Extract the [x, y] coordinate from the center of the cell holding the provided text.  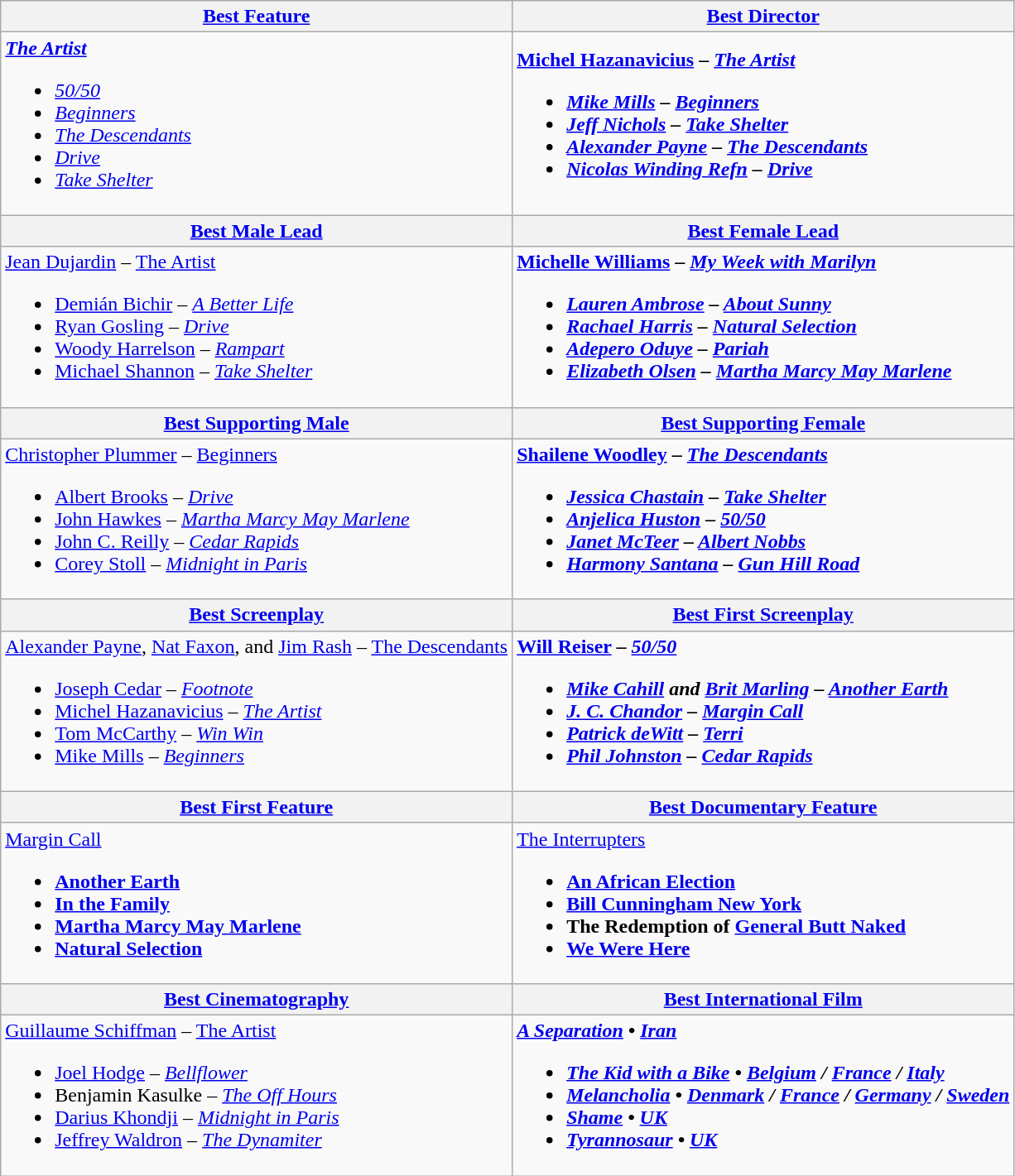
Best First Feature [257, 807]
The InterruptersAn African ElectionBill Cunningham New YorkThe Redemption of General Butt NakedWe Were Here [763, 903]
Michel Hazanavicius – The ArtistMike Mills – BeginnersJeff Nichols – Take ShelterAlexander Payne – The DescendantsNicolas Winding Refn – Drive [763, 124]
Best International Film [763, 999]
Best Supporting Female [763, 423]
Best First Screenplay [763, 615]
Jean Dujardin – The ArtistDemián Bichir – A Better LifeRyan Gosling – DriveWoody Harrelson – RampartMichael Shannon – Take Shelter [257, 327]
Best Screenplay [257, 615]
The Artist50/50BeginnersThe DescendantsDriveTake Shelter [257, 124]
Best Cinematography [257, 999]
Best Supporting Male [257, 423]
A Separation • IranThe Kid with a Bike • Belgium / France / ItalyMelancholia • Denmark / France / Germany / SwedenShame • UKTyrannosaur • UK [763, 1095]
Best Male Lead [257, 231]
Best Feature [257, 17]
Best Documentary Feature [763, 807]
Best Director [763, 17]
Margin CallAnother EarthIn the FamilyMartha Marcy May MarleneNatural Selection [257, 903]
Shailene Woodley – The DescendantsJessica Chastain – Take ShelterAnjelica Huston – 50/50Janet McTeer – Albert NobbsHarmony Santana – Gun Hill Road [763, 519]
Best Female Lead [763, 231]
Will Reiser – 50/50Mike Cahill and Brit Marling – Another EarthJ. C. Chandor – Margin CallPatrick deWitt – TerriPhil Johnston – Cedar Rapids [763, 711]
